Capture the cell that displays the provided text and extract its [X, Y] central coordinate. 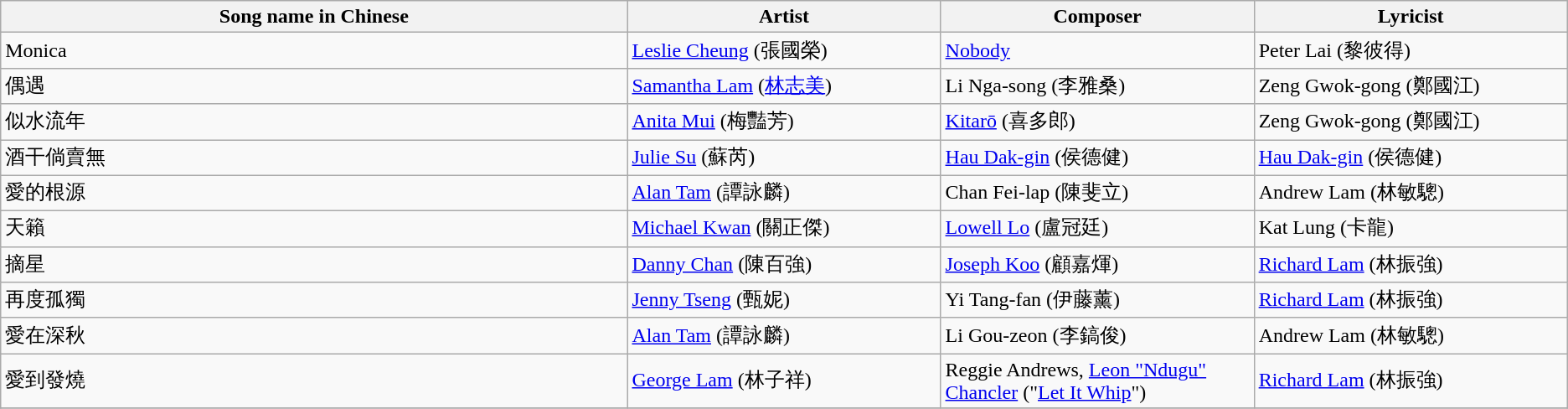
Anita Mui (梅豔芳) [784, 122]
愛到發燒 [314, 381]
George Lam (林子祥) [784, 381]
Lowell Lo (盧冠廷) [1097, 230]
愛在深秋 [314, 335]
Danny Chan (陳百強) [784, 265]
酒干倘賣無 [314, 158]
Lyricist [1411, 17]
Kitarō (喜多郎) [1097, 122]
偶遇 [314, 85]
Kat Lung (卡龍) [1411, 230]
Chan Fei-lap (陳斐立) [1097, 193]
Samantha Lam (林志美) [784, 85]
再度孤獨 [314, 300]
Joseph Koo (顧嘉煇) [1097, 265]
Leslie Cheung (張國榮) [784, 50]
Yi Tang-fan (伊藤薰) [1097, 300]
Li Gou-zeon (李鎬俊) [1097, 335]
Li Nga-song (李雅桑) [1097, 85]
Composer [1097, 17]
Julie Su (蘇芮) [784, 158]
摘星 [314, 265]
愛的根源 [314, 193]
Jenny Tseng (甄妮) [784, 300]
天籟 [314, 230]
Reggie Andrews, Leon "Ndugu" Chancler ("Let It Whip") [1097, 381]
Peter Lai (黎彼得) [1411, 50]
Nobody [1097, 50]
Artist [784, 17]
Song name in Chinese [314, 17]
Michael Kwan (關正傑) [784, 230]
Monica [314, 50]
似水流年 [314, 122]
